From the cell containing the given text, extract its center point as (X, Y) coordinate. 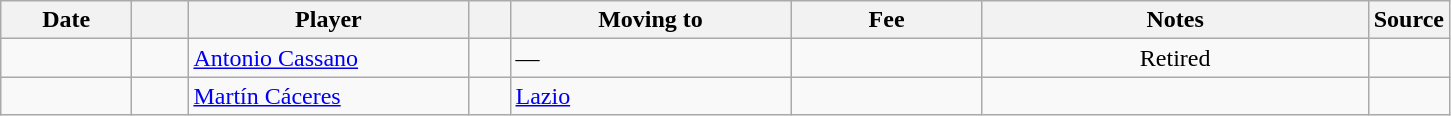
Martín Cáceres (328, 96)
Retired (1175, 58)
Antonio Cassano (328, 58)
Notes (1175, 20)
— (650, 58)
Source (1408, 20)
Date (66, 20)
Player (328, 20)
Moving to (650, 20)
Lazio (650, 96)
Fee (886, 20)
